Detect which cell encompasses the target text, then output its (x, y) center coordinate. 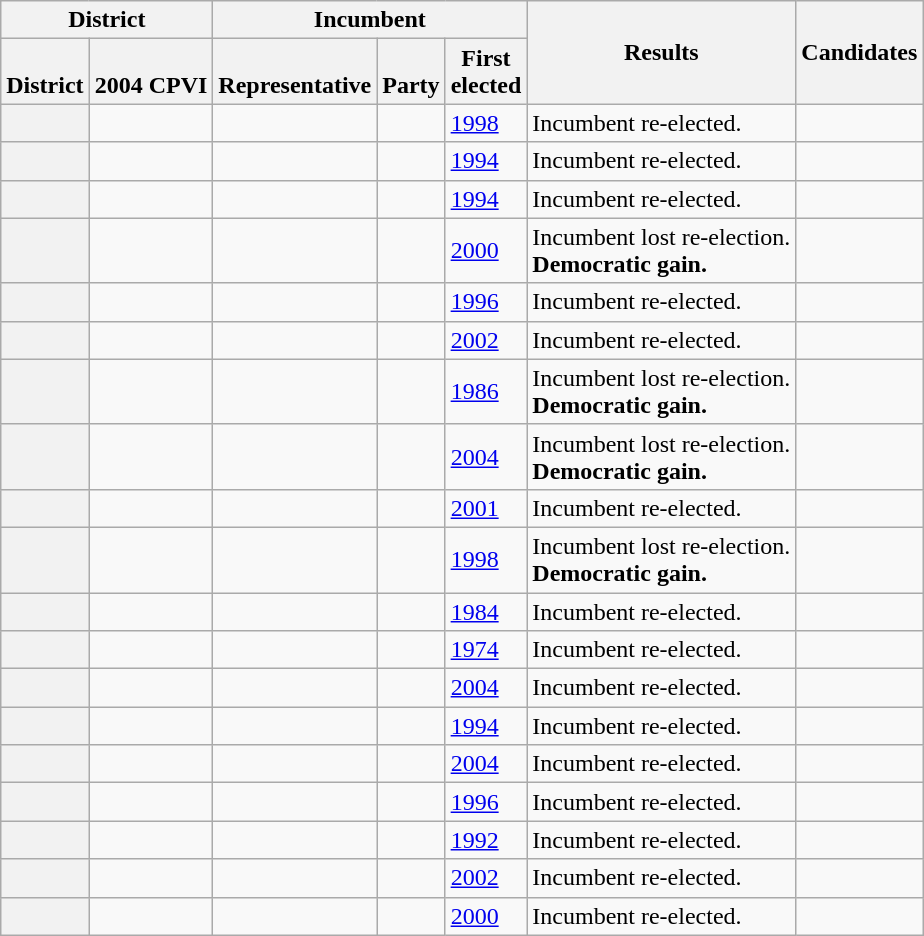
Representative (295, 72)
1984 (486, 611)
1974 (486, 650)
Party (411, 72)
2004 CPVI (151, 72)
Firstelected (486, 72)
Candidates (860, 52)
1986 (486, 392)
1992 (486, 840)
Incumbent (370, 20)
2001 (486, 508)
Results (662, 52)
